Search for the cell housing the specified text and yield its [X, Y] center coordinate. 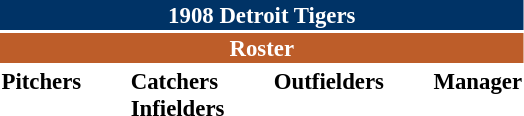
Roster [262, 48]
1908 Detroit Tigers [262, 15]
